Capture the cell that displays the provided text and extract its (x, y) central coordinate. 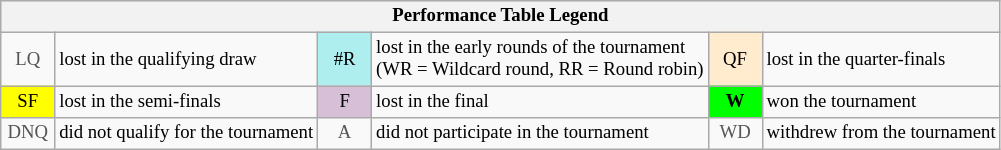
lost in the semi-finals (186, 102)
SF (28, 102)
lost in the qualifying draw (186, 60)
lost in the final (540, 102)
A (345, 134)
Performance Table Legend (500, 16)
LQ (28, 60)
F (345, 102)
did not participate in the tournament (540, 134)
won the tournament (881, 102)
QF (735, 60)
WD (735, 134)
did not qualify for the tournament (186, 134)
lost in the early rounds of the tournament(WR = Wildcard round, RR = Round robin) (540, 60)
lost in the quarter-finals (881, 60)
#R (345, 60)
withdrew from the tournament (881, 134)
DNQ (28, 134)
W (735, 102)
